Detect which cell encompasses the target text, then output its [x, y] center coordinate. 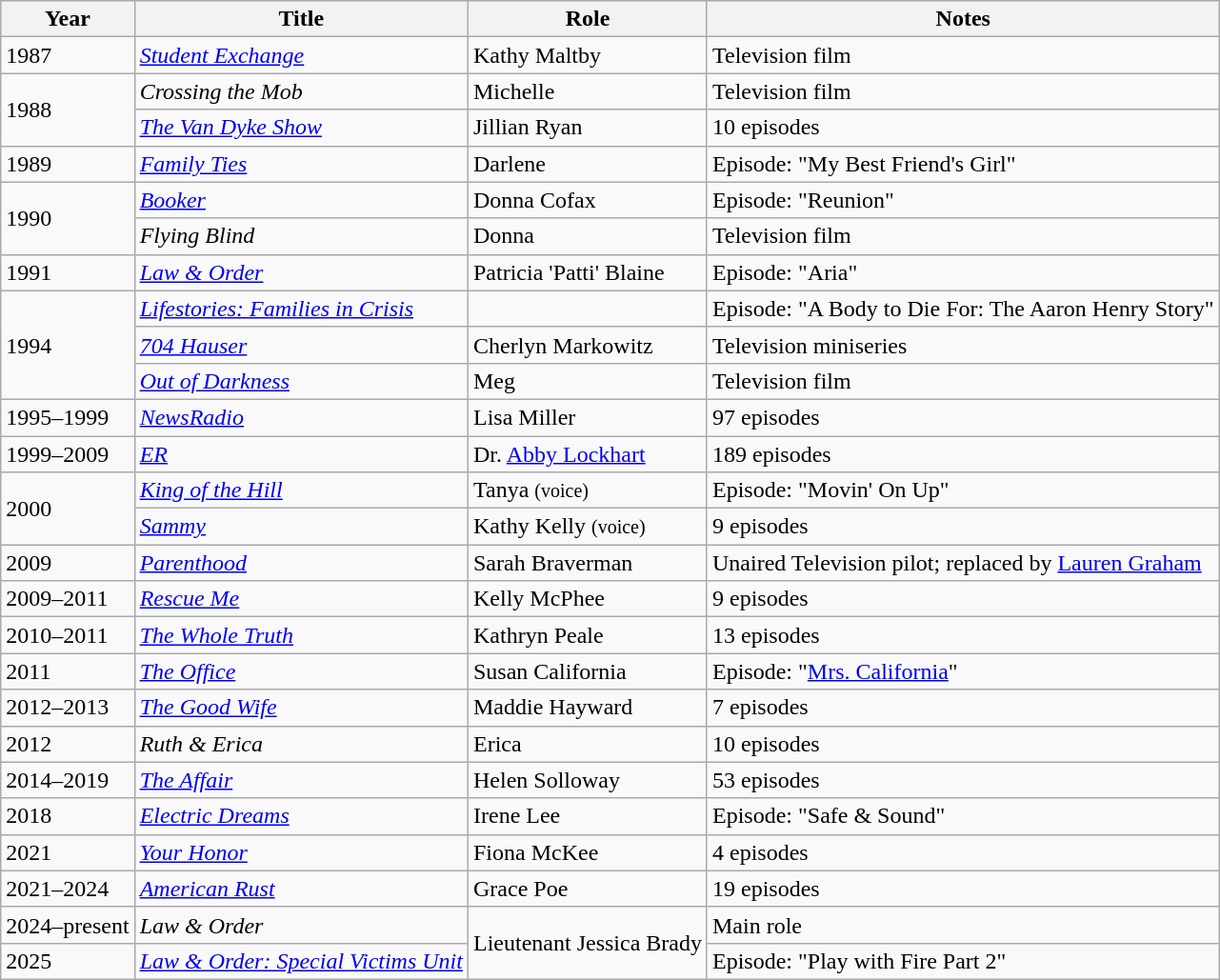
NewsRadio [301, 417]
Sarah Braverman [587, 563]
1989 [68, 164]
Sammy [301, 527]
Lieutenant Jessica Brady [587, 943]
Michelle [587, 91]
Unaired Television pilot; replaced by Lauren Graham [963, 563]
7 episodes [963, 708]
2025 [68, 961]
1994 [68, 345]
Electric Dreams [301, 816]
Maddie Hayward [587, 708]
Episode: "Reunion" [963, 200]
Episode: "Safe & Sound" [963, 816]
Erica [587, 744]
Episode: "Aria" [963, 272]
Your Honor [301, 852]
Episode: "Mrs. California" [963, 671]
Kelly McPhee [587, 599]
2018 [68, 816]
Donna [587, 236]
2009–2011 [68, 599]
Booker [301, 200]
Television miniseries [963, 345]
2010–2011 [68, 635]
4 episodes [963, 852]
Kathy Kelly (voice) [587, 527]
Episode: "My Best Friend's Girl" [963, 164]
Lifestories: Families in Crisis [301, 309]
The Whole Truth [301, 635]
Role [587, 19]
Cherlyn Markowitz [587, 345]
53 episodes [963, 780]
1990 [68, 218]
The Good Wife [301, 708]
2012 [68, 744]
Tanya (voice) [587, 490]
Kathryn Peale [587, 635]
Crossing the Mob [301, 91]
Jillian Ryan [587, 128]
Dr. Abby Lockhart [587, 454]
The Van Dyke Show [301, 128]
ER [301, 454]
Student Exchange [301, 55]
2011 [68, 671]
1991 [68, 272]
Family Ties [301, 164]
Lisa Miller [587, 417]
Out of Darkness [301, 381]
Donna Cofax [587, 200]
Fiona McKee [587, 852]
2021 [68, 852]
Parenthood [301, 563]
Law & Order: Special Victims Unit [301, 961]
Episode: "Play with Fire Part 2" [963, 961]
Meg [587, 381]
Patricia 'Patti' Blaine [587, 272]
Helen Solloway [587, 780]
King of the Hill [301, 490]
2000 [68, 509]
Episode: "Movin' On Up" [963, 490]
Darlene [587, 164]
The Office [301, 671]
2024–present [68, 925]
Flying Blind [301, 236]
1987 [68, 55]
2014–2019 [68, 780]
13 episodes [963, 635]
2009 [68, 563]
97 episodes [963, 417]
Episode: "A Body to Die For: The Aaron Henry Story" [963, 309]
704 Hauser [301, 345]
The Affair [301, 780]
2012–2013 [68, 708]
2021–2024 [68, 889]
1988 [68, 110]
Ruth & Erica [301, 744]
1999–2009 [68, 454]
Notes [963, 19]
19 episodes [963, 889]
Kathy Maltby [587, 55]
Susan California [587, 671]
189 episodes [963, 454]
Irene Lee [587, 816]
American Rust [301, 889]
Grace Poe [587, 889]
Rescue Me [301, 599]
1995–1999 [68, 417]
Year [68, 19]
Title [301, 19]
Main role [963, 925]
